Provide the [x, y] coordinate of the cell's center where the given text is located.  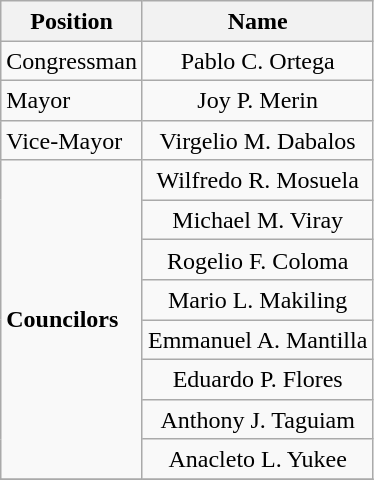
Joy P. Merin [257, 100]
Position [72, 21]
Anacleto L. Yukee [257, 459]
Wilfredo R. Mosuela [257, 180]
Pablo C. Ortega [257, 61]
Rogelio F. Coloma [257, 260]
Virgelio M. Dabalos [257, 140]
Michael M. Viray [257, 220]
Mario L. Makiling [257, 300]
Emmanuel A. Mantilla [257, 340]
Name [257, 21]
Congressman [72, 61]
Mayor [72, 100]
Vice-Mayor [72, 140]
Anthony J. Taguiam [257, 419]
Eduardo P. Flores [257, 379]
Councilors [72, 320]
